Return (x, y) of the center of cell containing provided text 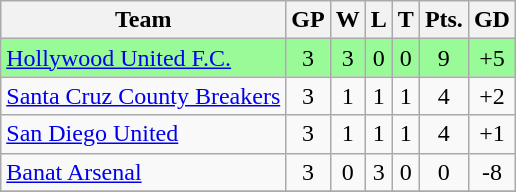
W (348, 20)
Pts. (444, 20)
Santa Cruz County Breakers (144, 96)
Team (144, 20)
L (378, 20)
T (406, 20)
9 (444, 58)
+1 (492, 134)
+2 (492, 96)
+5 (492, 58)
Banat Arsenal (144, 172)
GD (492, 20)
Hollywood United F.C. (144, 58)
GP (308, 20)
-8 (492, 172)
San Diego United (144, 134)
